Scan for the cell matching the given text and deliver its [x, y] coordinate at center. 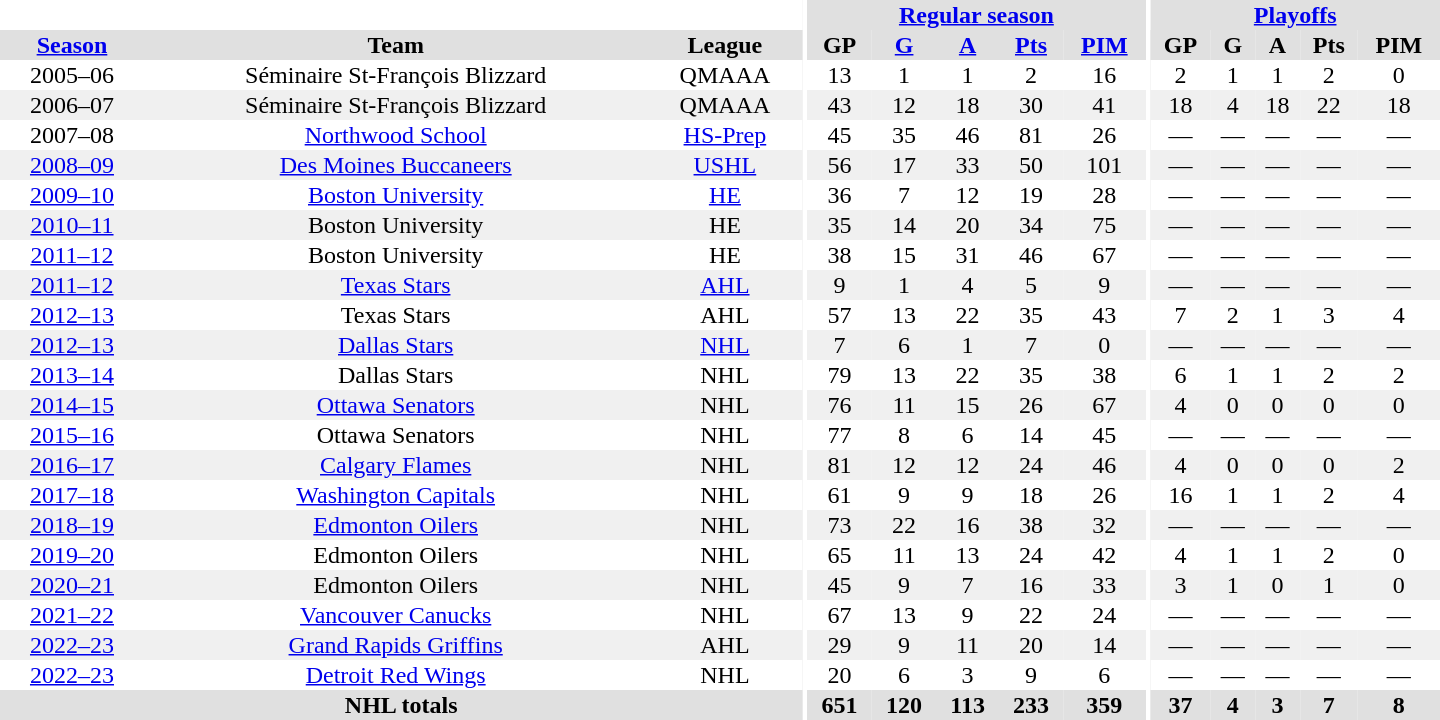
73 [840, 525]
29 [840, 645]
32 [1104, 525]
101 [1104, 165]
Regular season [976, 15]
2013–14 [72, 375]
233 [1032, 705]
77 [840, 435]
2006–07 [72, 105]
NHL totals [401, 705]
57 [840, 315]
Vancouver Canucks [396, 615]
61 [840, 495]
42 [1104, 555]
359 [1104, 705]
Playoffs [1295, 15]
Des Moines Buccaneers [396, 165]
Season [72, 45]
2009–10 [72, 195]
2014–15 [72, 405]
Team [396, 45]
50 [1032, 165]
34 [1032, 225]
Grand Rapids Griffins [396, 645]
2016–17 [72, 465]
Washington Capitals [396, 495]
65 [840, 555]
2018–19 [72, 525]
Detroit Red Wings [396, 675]
651 [840, 705]
79 [840, 375]
37 [1180, 705]
19 [1032, 195]
2019–20 [72, 555]
2005–06 [72, 75]
League [724, 45]
2017–18 [72, 495]
41 [1104, 105]
USHL [724, 165]
36 [840, 195]
17 [904, 165]
76 [840, 405]
2015–16 [72, 435]
2010–11 [72, 225]
Calgary Flames [396, 465]
120 [904, 705]
75 [1104, 225]
56 [840, 165]
2007–08 [72, 135]
113 [967, 705]
Northwood School [396, 135]
31 [967, 255]
HS-Prep [724, 135]
5 [1032, 285]
2021–22 [72, 615]
30 [1032, 105]
28 [1104, 195]
2020–21 [72, 585]
2008–09 [72, 165]
